Capture the cell that displays the provided text and extract its [X, Y] central coordinate. 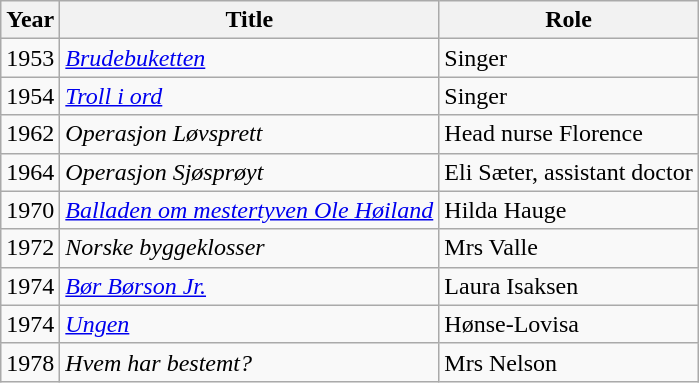
Brudebuketten [250, 58]
1954 [30, 96]
Operasjon Løvsprett [250, 134]
Laura Isaksen [568, 286]
Balladen om mestertyven Ole Høiland [250, 210]
Eli Sæter, assistant doctor [568, 172]
Hilda Hauge [568, 210]
Mrs Valle [568, 248]
1953 [30, 58]
Troll i ord [250, 96]
1978 [30, 362]
1962 [30, 134]
1970 [30, 210]
Year [30, 20]
Title [250, 20]
Bør Børson Jr. [250, 286]
1964 [30, 172]
Norske byggeklosser [250, 248]
Hønse-Lovisa [568, 324]
Head nurse Florence [568, 134]
Mrs Nelson [568, 362]
Operasjon Sjøsprøyt [250, 172]
Hvem har bestemt? [250, 362]
Ungen [250, 324]
1972 [30, 248]
Role [568, 20]
